Search for the cell housing the specified text and yield its [x, y] center coordinate. 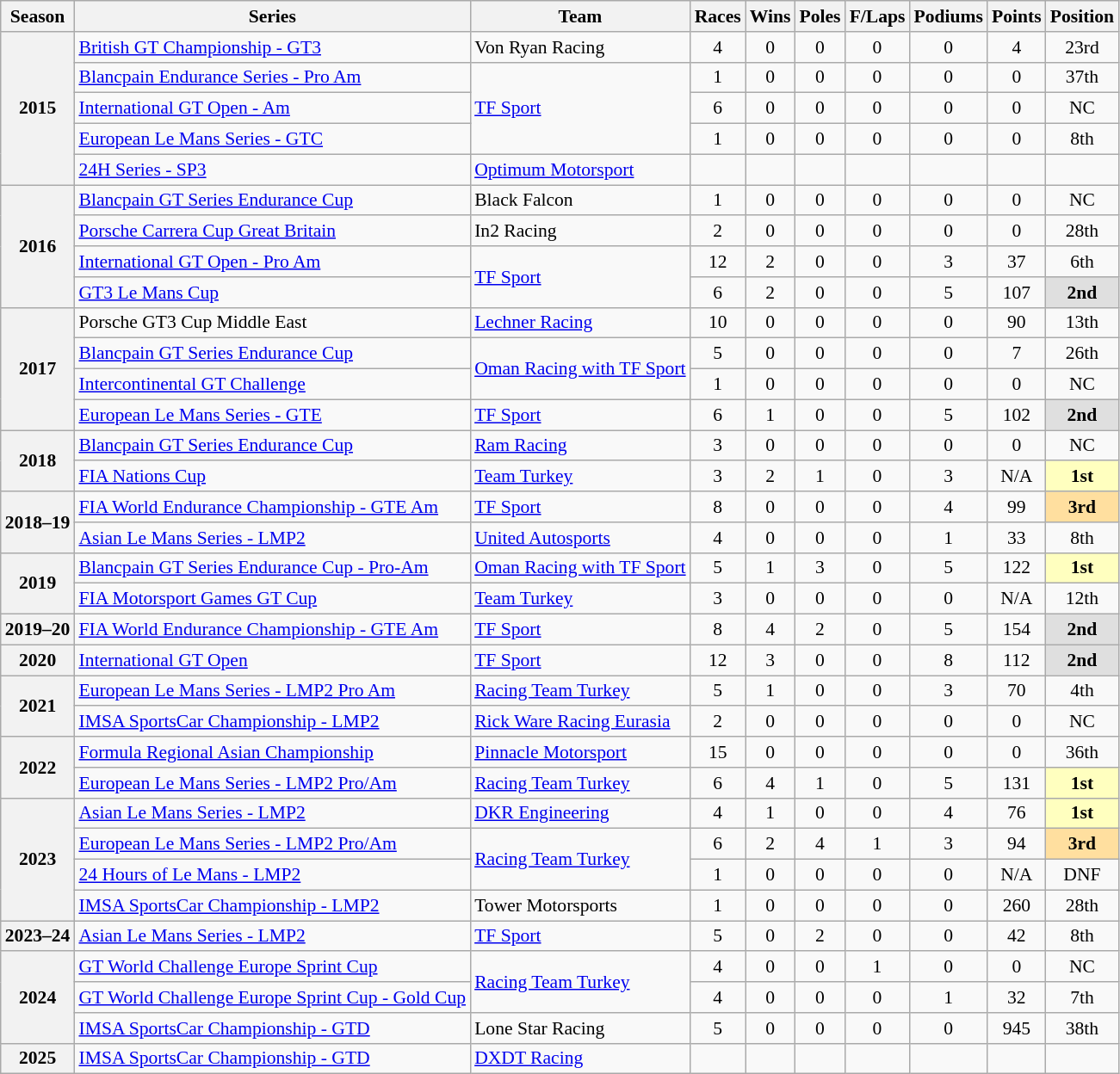
94 [1017, 844]
British GT Championship - GT3 [272, 47]
38th [1082, 1028]
37 [1017, 262]
Position [1082, 16]
Pinnacle Motorsport [580, 752]
Ram Racing [580, 446]
37th [1082, 77]
23rd [1082, 47]
945 [1017, 1028]
Blancpain GT Series Endurance Cup - Pro-Am [272, 568]
Intercontinental GT Challenge [272, 385]
Blancpain Endurance Series - Pro Am [272, 77]
76 [1017, 813]
Wins [770, 16]
Races [718, 16]
154 [1017, 630]
Formula Regional Asian Championship [272, 752]
122 [1017, 568]
European Le Mans Series - GTE [272, 415]
4th [1082, 691]
2018 [38, 461]
2024 [38, 998]
International GT Open - Pro Am [272, 262]
Black Falcon [580, 201]
GT World Challenge Europe Sprint Cup - Gold Cup [272, 997]
42 [1017, 936]
GT World Challenge Europe Sprint Cup [272, 967]
36th [1082, 752]
European Le Mans Series - LMP2 Pro Am [272, 691]
33 [1017, 538]
13th [1082, 323]
United Autosports [580, 538]
Poles [820, 16]
26th [1082, 354]
6th [1082, 262]
DNF [1082, 875]
Series [272, 16]
Porsche GT3 Cup Middle East [272, 323]
2015 [38, 108]
112 [1017, 660]
2019–20 [38, 630]
Von Ryan Racing [580, 47]
2023 [38, 859]
DKR Engineering [580, 813]
2022 [38, 768]
90 [1017, 323]
24 Hours of Le Mans - LMP2 [272, 875]
15 [718, 752]
Tower Motorsports [580, 905]
131 [1017, 783]
Lechner Racing [580, 323]
In2 Racing [580, 231]
Team [580, 16]
7 [1017, 354]
2025 [38, 1059]
Points [1017, 16]
2021 [38, 706]
102 [1017, 415]
GT3 Le Mans Cup [272, 293]
Optimum Motorsport [580, 170]
2023–24 [38, 936]
International GT Open [272, 660]
24H Series - SP3 [272, 170]
2017 [38, 368]
F/Laps [878, 16]
FIA Nations Cup [272, 477]
107 [1017, 293]
2019 [38, 583]
2020 [38, 660]
99 [1017, 507]
Season [38, 16]
European Le Mans Series - GTC [272, 139]
Rick Ware Racing Eurasia [580, 722]
Porsche Carrera Cup Great Britain [272, 231]
12th [1082, 599]
10 [718, 323]
Lone Star Racing [580, 1028]
International GT Open - Am [272, 108]
260 [1017, 905]
70 [1017, 691]
7th [1082, 997]
2018–19 [38, 522]
2016 [38, 246]
FIA Motorsport Games GT Cup [272, 599]
Podiums [949, 16]
DXDT Racing [580, 1059]
32 [1017, 997]
